Find where the given text appears and provide that cell's center as [x, y] coordinate. 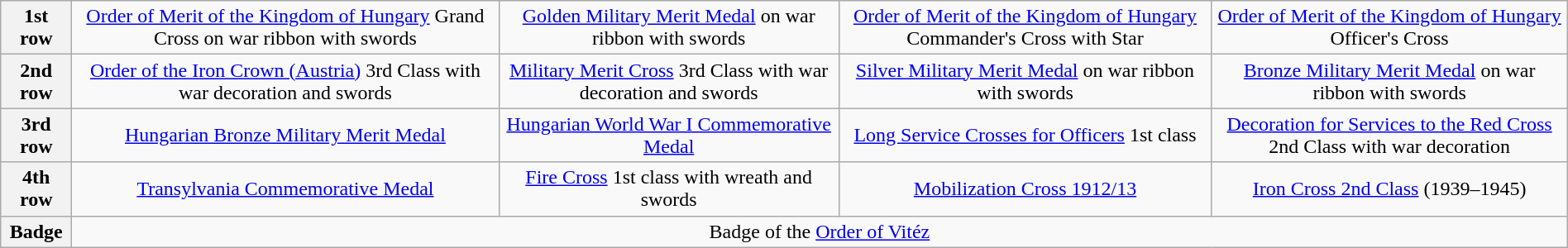
Long Service Crosses for Officers 1st class [1025, 136]
Mobilization Cross 1912/13 [1025, 188]
Order of Merit of the Kingdom of Hungary Grand Cross on war ribbon with swords [286, 28]
Fire Cross 1st class with wreath and swords [668, 188]
Transylvania Commemorative Medal [286, 188]
Iron Cross 2nd Class (1939–1945) [1389, 188]
Order of Merit of the Kingdom of Hungary Commander's Cross with Star [1025, 28]
Silver Military Merit Medal on war ribbon with swords [1025, 81]
1st row [36, 28]
Golden Military Merit Medal on war ribbon with swords [668, 28]
Bronze Military Merit Medal on war ribbon with swords [1389, 81]
Military Merit Cross 3rd Class with war decoration and swords [668, 81]
4th row [36, 188]
Hungarian Bronze Military Merit Medal [286, 136]
Badge [36, 231]
Hungarian World War I Commemorative Medal [668, 136]
3rd row [36, 136]
2nd row [36, 81]
Badge of the Order of Vitéz [820, 231]
Order of Merit of the Kingdom of Hungary Officer's Cross [1389, 28]
Decoration for Services to the Red Cross 2nd Class with war decoration [1389, 136]
Order of the Iron Crown (Austria) 3rd Class with war decoration and swords [286, 81]
